Search for the cell housing the specified text and yield its [x, y] center coordinate. 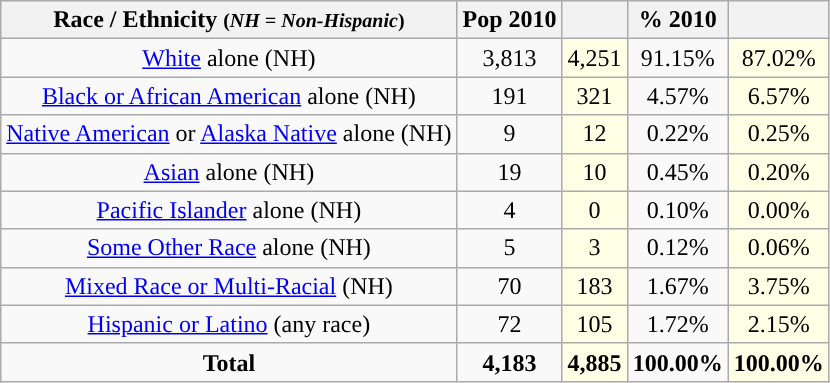
3,813 [510, 58]
4.57% [678, 96]
0.45% [678, 172]
5 [510, 248]
Asian alone (NH) [229, 172]
4,251 [594, 58]
72 [510, 324]
0.10% [678, 210]
4 [510, 210]
10 [594, 172]
0 [594, 210]
9 [510, 134]
19 [510, 172]
12 [594, 134]
Pop 2010 [510, 20]
321 [594, 96]
0.06% [778, 248]
Some Other Race alone (NH) [229, 248]
Pacific Islander alone (NH) [229, 210]
1.67% [678, 286]
0.20% [778, 172]
Total [229, 362]
0.00% [778, 210]
% 2010 [678, 20]
70 [510, 286]
3 [594, 248]
Race / Ethnicity (NH = Non-Hispanic) [229, 20]
4,183 [510, 362]
0.25% [778, 134]
4,885 [594, 362]
Black or African American alone (NH) [229, 96]
87.02% [778, 58]
0.12% [678, 248]
2.15% [778, 324]
183 [594, 286]
Mixed Race or Multi-Racial (NH) [229, 286]
6.57% [778, 96]
91.15% [678, 58]
White alone (NH) [229, 58]
3.75% [778, 286]
Native American or Alaska Native alone (NH) [229, 134]
105 [594, 324]
1.72% [678, 324]
191 [510, 96]
0.22% [678, 134]
Hispanic or Latino (any race) [229, 324]
